Identify which cell holds the provided text, then report its [X, Y] central coordinate. 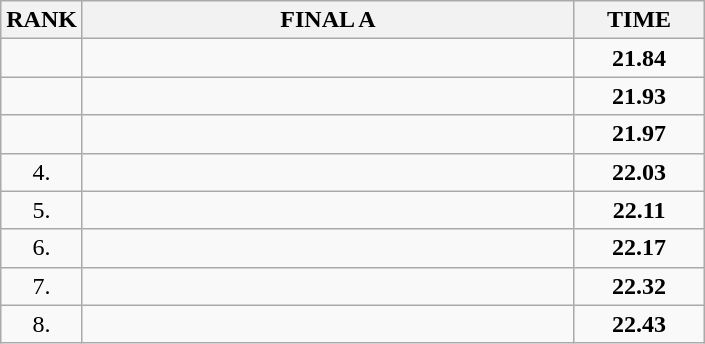
22.11 [640, 210]
22.43 [640, 324]
RANK [42, 20]
4. [42, 172]
21.97 [640, 134]
FINAL A [328, 20]
8. [42, 324]
7. [42, 286]
21.84 [640, 58]
TIME [640, 20]
22.32 [640, 286]
21.93 [640, 96]
6. [42, 248]
22.03 [640, 172]
22.17 [640, 248]
5. [42, 210]
